Capture the cell that displays the provided text and extract its [X, Y] central coordinate. 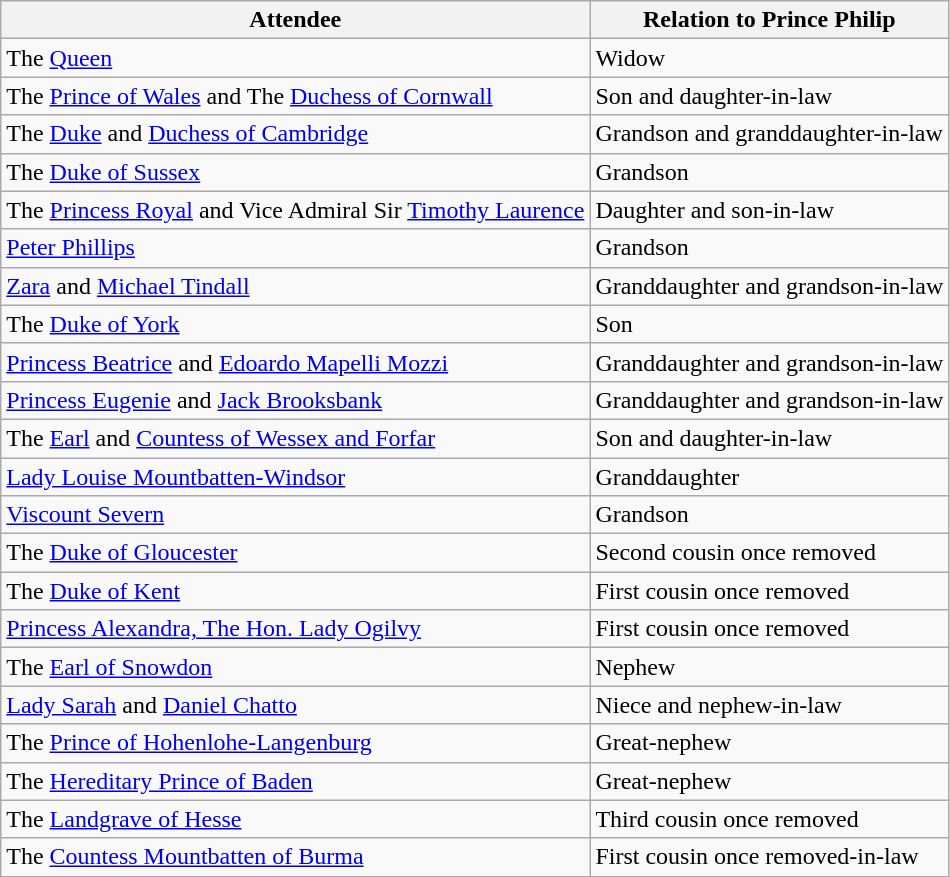
Niece and nephew-in-law [770, 705]
Princess Beatrice and Edoardo Mapelli Mozzi [296, 362]
Daughter and son-in-law [770, 210]
The Countess Mountbatten of Burma [296, 857]
Viscount Severn [296, 515]
The Duke of Kent [296, 591]
The Earl of Snowdon [296, 667]
The Queen [296, 58]
Lady Sarah and Daniel Chatto [296, 705]
The Duke of Gloucester [296, 553]
Lady Louise Mountbatten-Windsor [296, 477]
Princess Alexandra, The Hon. Lady Ogilvy [296, 629]
The Prince of Hohenlohe-Langenburg [296, 743]
Relation to Prince Philip [770, 20]
The Duke of Sussex [296, 172]
First cousin once removed-in-law [770, 857]
Second cousin once removed [770, 553]
The Duke and Duchess of Cambridge [296, 134]
Granddaughter [770, 477]
The Princess Royal and Vice Admiral Sir Timothy Laurence [296, 210]
The Duke of York [296, 324]
Zara and Michael Tindall [296, 286]
The Hereditary Prince of Baden [296, 781]
The Earl and Countess of Wessex and Forfar [296, 438]
Son [770, 324]
The Prince of Wales and The Duchess of Cornwall [296, 96]
Third cousin once removed [770, 819]
The Landgrave of Hesse [296, 819]
Peter Phillips [296, 248]
Princess Eugenie and Jack Brooksbank [296, 400]
Grandson and granddaughter-in-law [770, 134]
Attendee [296, 20]
Nephew [770, 667]
Widow [770, 58]
